For the text-containing cell, return its midpoint in (x, y) coordinate format. 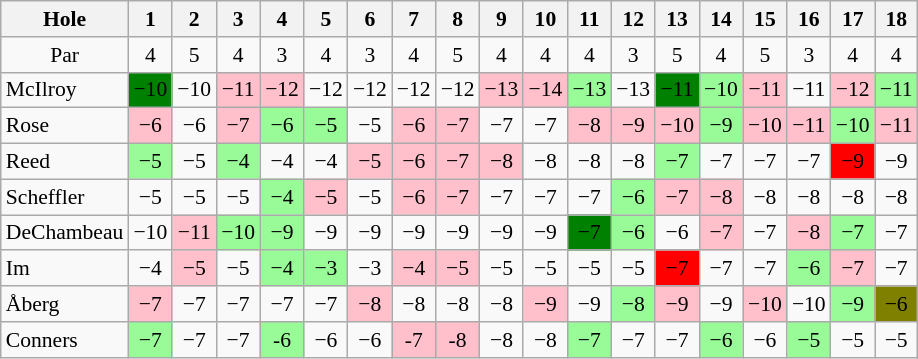
Conners (65, 340)
6 (370, 19)
Par (65, 55)
10 (545, 19)
Reed (65, 162)
17 (853, 19)
Rose (65, 126)
12 (633, 19)
13 (677, 19)
McIlroy (65, 90)
8 (458, 19)
15 (765, 19)
Scheffler (65, 197)
7 (414, 19)
11 (589, 19)
Im (65, 269)
Hole (65, 19)
−14 (545, 90)
2 (194, 19)
Åberg (65, 304)
-8 (458, 340)
14 (721, 19)
18 (896, 19)
9 (502, 19)
1 (150, 19)
-7 (414, 340)
-6 (282, 340)
DeChambeau (65, 233)
16 (809, 19)
